Detect which cell encompasses the target text, then output its [X, Y] center coordinate. 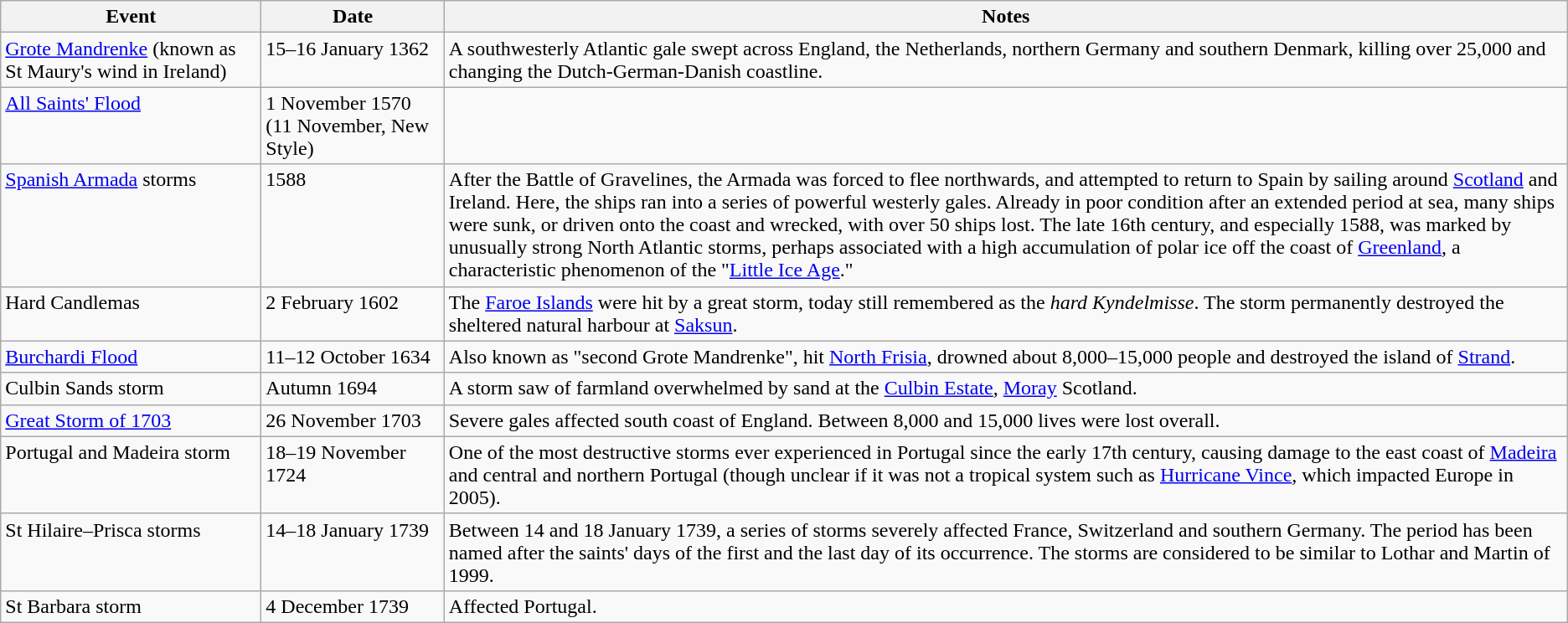
Spanish Armada storms [131, 225]
Portugal and Madeira storm [131, 475]
Also known as "second Grote Mandrenke", hit North Frisia, drowned about 8,000–15,000 people and destroyed the island of Strand. [1005, 357]
St Hilaire–Prisca storms [131, 552]
1 November 1570 (11 November, New Style) [353, 126]
Event [131, 17]
Autumn 1694 [353, 389]
4 December 1739 [353, 606]
14–18 January 1739 [353, 552]
All Saints' Flood [131, 126]
St Barbara storm [131, 606]
Notes [1005, 17]
Date [353, 17]
2 February 1602 [353, 313]
1588 [353, 225]
Great Storm of 1703 [131, 420]
Culbin Sands storm [131, 389]
26 November 1703 [353, 420]
Affected Portugal. [1005, 606]
Hard Candlemas [131, 313]
Severe gales affected south coast of England. Between 8,000 and 15,000 lives were lost overall. [1005, 420]
Burchardi Flood [131, 357]
15–16 January 1362 [353, 60]
11–12 October 1634 [353, 357]
A storm saw of farmland overwhelmed by sand at the Culbin Estate, Moray Scotland. [1005, 389]
18–19 November 1724 [353, 475]
Grote Mandrenke (known as St Maury's wind in Ireland) [131, 60]
